Pinpoint the cell where the given text exists, returning its [x, y] midpoint coordinate. 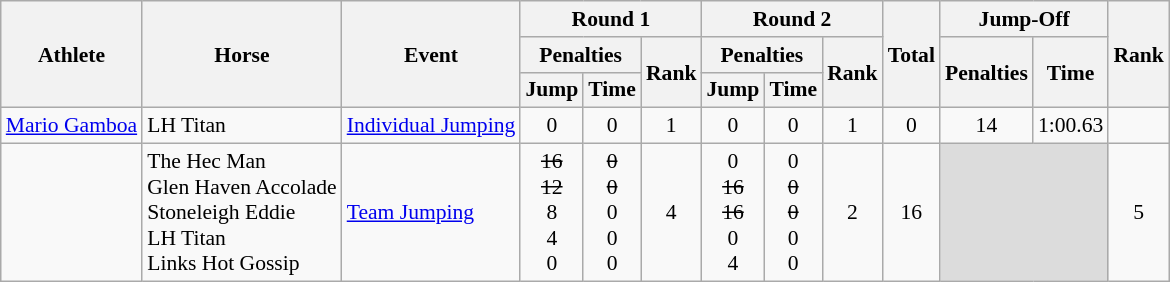
5 [1138, 213]
16 [912, 213]
2 [852, 213]
4 [672, 213]
Individual Jumping [432, 126]
1612840 [552, 213]
Mario Gamboa [72, 126]
Horse [242, 54]
LH Titan [242, 126]
Round 1 [610, 19]
Total [912, 54]
1:00.63 [1070, 126]
14 [986, 126]
The Hec ManGlen Haven AccoladeStoneleigh EddieLH TitanLinks Hot Gossip [242, 213]
Round 2 [792, 19]
Team Jumping [432, 213]
Jump-Off [1024, 19]
0161604 [732, 213]
Athlete [72, 54]
Event [432, 54]
